Pinpoint the cell where the given text exists, returning its [x, y] midpoint coordinate. 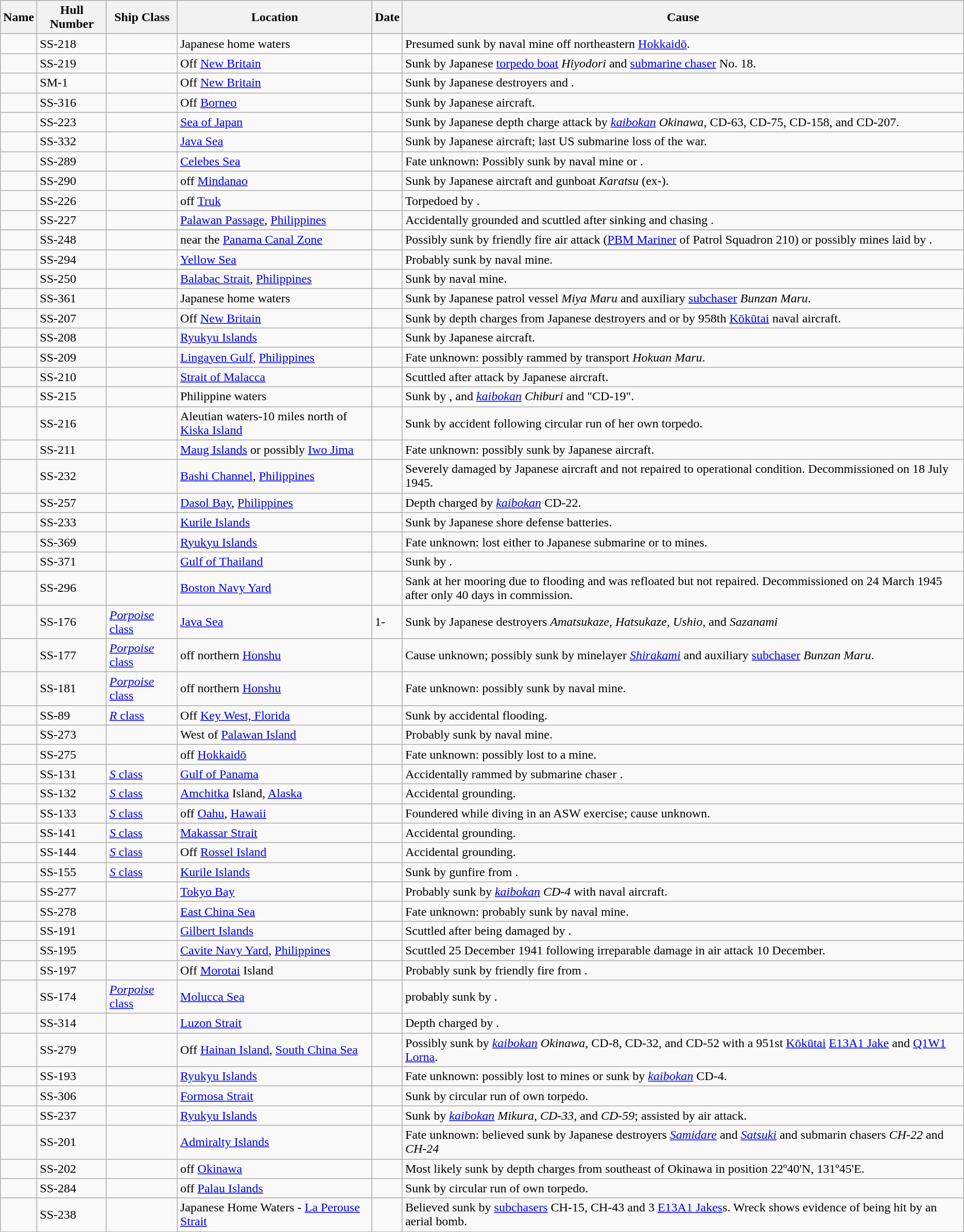
SS-250 [72, 279]
SS-207 [72, 318]
off Oahu, Hawaii [274, 813]
Depth charged by . [683, 1023]
Accidentally rammed by submarine chaser . [683, 774]
Sunk by Japanese destroyers Amatsukaze, Hatsukaze, Ushio, and Sazanami [683, 621]
Makassar Strait [274, 833]
SS-89 [72, 715]
Philippine waters [274, 397]
Sunk by depth charges from Japanese destroyers and or by 958th Kōkūtai naval aircraft. [683, 318]
Sunk by gunfire from . [683, 872]
off Hokkaidō [274, 755]
Fate unknown: probably sunk by naval mine. [683, 911]
Possibly sunk by kaibokan Okinawa, CD-8, CD-32, and CD-52 with a 951st Kōkūtai E13A1 Jake and Q1W1 Lorna. [683, 1050]
Boston Navy Yard [274, 588]
SS-155 [72, 872]
Ship Class [142, 18]
Sunk by Japanese shore defense batteries. [683, 522]
SS-216 [72, 423]
SS-208 [72, 338]
SS-133 [72, 813]
Presumed sunk by naval mine off northeastern Hokkaidō. [683, 44]
Dasol Bay, Philippines [274, 503]
Severely damaged by Japanese aircraft and not repaired to operational condition. Decommissioned on 18 July 1945. [683, 476]
Accidentally grounded and scuttled after sinking and chasing . [683, 220]
Foundered while diving in an ASW exercise; cause unknown. [683, 813]
Fate unknown: possibly sunk by Japanese aircraft. [683, 450]
SS-191 [72, 931]
Sunk by accident following circular run of her own torpedo. [683, 423]
SS-273 [72, 735]
Admiralty Islands [274, 1142]
SM-1 [72, 83]
SS-202 [72, 1169]
Formosa Strait [274, 1096]
Scuttled after being damaged by . [683, 931]
SS-332 [72, 142]
SS-279 [72, 1050]
SS-144 [72, 852]
Lingayen Gulf, Philippines [274, 357]
SS-289 [72, 161]
Aleutian waters-10 miles north of Kiska Island [274, 423]
off Truk [274, 200]
SS-141 [72, 833]
Fate unknown: believed sunk by Japanese destroyers Samidare and Satsuki and submarin chasers CH-22 and CH-24 [683, 1142]
SS-174 [72, 997]
SS-296 [72, 588]
SS-223 [72, 122]
SS-294 [72, 259]
SS-201 [72, 1142]
Sunk by Japanese aircraft and gunboat Karatsu (ex-). [683, 181]
SS-237 [72, 1116]
Sunk by . [683, 561]
SS-215 [72, 397]
Off Hainan Island, South China Sea [274, 1050]
Scuttled after attack by Japanese aircraft. [683, 377]
Maug Islands or possibly Iwo Jima [274, 450]
SS-210 [72, 377]
Strait of Malacca [274, 377]
near the Panama Canal Zone [274, 239]
SS-277 [72, 892]
SS-314 [72, 1023]
Off Borneo [274, 102]
Fate unknown: lost either to Japanese submarine or to mines. [683, 542]
SS-316 [72, 102]
Name [19, 18]
Date [387, 18]
Sunk by Japanese depth charge attack by kaibokan Okinawa, CD-63, CD-75, CD-158, and CD-207. [683, 122]
Hull Number [72, 18]
SS-197 [72, 970]
Cavite Navy Yard, Philippines [274, 950]
Cause [683, 18]
Probably sunk by friendly fire from . [683, 970]
Sank at her mooring due to flooding and was refloated but not repaired. Decommissioned on 24 March 1945 after only 40 days in commission. [683, 588]
R class [142, 715]
Sunk by Japanese destroyers and . [683, 83]
West of Palawan Island [274, 735]
Fate unknown: possibly rammed by transport Hokuan Maru. [683, 357]
SS-361 [72, 299]
Sunk by Japanese aircraft; last US submarine loss of the war. [683, 142]
SS-177 [72, 655]
SS-306 [72, 1096]
SS-193 [72, 1076]
Off Key West, Florida [274, 715]
Sunk by Japanese torpedo boat Hiyodori and submarine chaser No. 18. [683, 63]
Gilbert Islands [274, 931]
Depth charged by kaibokan CD-22. [683, 503]
SS-195 [72, 950]
SS-219 [72, 63]
SS-232 [72, 476]
1- [387, 621]
SS-257 [72, 503]
Yellow Sea [274, 259]
SS-132 [72, 794]
Japanese Home Waters - La Perouse Strait [274, 1214]
SS-371 [72, 561]
Fate unknown: possibly lost to a mine. [683, 755]
SS-369 [72, 542]
off Palau Islands [274, 1188]
Sunk by accidental flooding. [683, 715]
Tokyo Bay [274, 892]
Probably sunk by kaibokan CD-4 with naval aircraft. [683, 892]
Most likely sunk by depth charges from southeast of Okinawa in position 22º40'N, 131º45'E. [683, 1169]
Cause unknown; possibly sunk by minelayer Shirakami and auxiliary subchaser Bunzan Maru. [683, 655]
Sunk by Japanese patrol vessel Miya Maru and auxiliary subchaser Bunzan Maru. [683, 299]
Sunk by , and kaibokan Chiburi and "CD-19". [683, 397]
SS-176 [72, 621]
Molucca Sea [274, 997]
SS-275 [72, 755]
SS-209 [72, 357]
Sunk by kaibokan Mikura, CD-33, and CD-59; assisted by air attack. [683, 1116]
off Okinawa [274, 1169]
SS-278 [72, 911]
Sea of Japan [274, 122]
SS-211 [72, 450]
SS-248 [72, 239]
Fate unknown: Possibly sunk by naval mine or . [683, 161]
Possibly sunk by friendly fire air attack (PBM Mariner of Patrol Squadron 210) or possibly mines laid by . [683, 239]
Scuttled 25 December 1941 following irreparable damage in air attack 10 December. [683, 950]
SS-218 [72, 44]
Balabac Strait, Philippines [274, 279]
Sunk by naval mine. [683, 279]
Celebes Sea [274, 161]
Gulf of Thailand [274, 561]
SS-181 [72, 689]
Fate unknown: possibly lost to mines or sunk by kaibokan CD-4. [683, 1076]
Location [274, 18]
Gulf of Panama [274, 774]
SS-284 [72, 1188]
SS-238 [72, 1214]
Bashi Channel, Philippines [274, 476]
SS-233 [72, 522]
SS-226 [72, 200]
SS-131 [72, 774]
Palawan Passage, Philippines [274, 220]
SS-290 [72, 181]
off Mindanao [274, 181]
Believed sunk by subchasers CH-15, CH-43 and 3 E13A1 Jakess. Wreck shows evidence of being hit by an aerial bomb. [683, 1214]
probably sunk by . [683, 997]
East China Sea [274, 911]
Off Morotai Island [274, 970]
Fate unknown: possibly sunk by naval mine. [683, 689]
Torpedoed by . [683, 200]
SS-227 [72, 220]
Amchitka Island, Alaska [274, 794]
Off Rossel Island [274, 852]
Luzon Strait [274, 1023]
